Extract the [x, y] coordinate from the center of the cell holding the provided text.  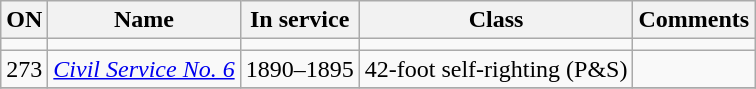
In service [300, 20]
Class [496, 20]
Comments [694, 20]
42-foot self-righting (P&S) [496, 69]
1890–1895 [300, 69]
ON [24, 20]
Name [144, 20]
Civil Service No. 6 [144, 69]
273 [24, 69]
